Return the [x, y] coordinate for the center point of the cell that contains the specified text.  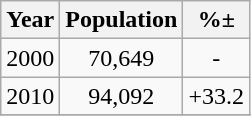
+33.2 [216, 96]
70,649 [122, 58]
2000 [30, 58]
- [216, 58]
2010 [30, 96]
Population [122, 20]
94,092 [122, 96]
%± [216, 20]
Year [30, 20]
